For the text-containing cell, return its midpoint in (X, Y) coordinate format. 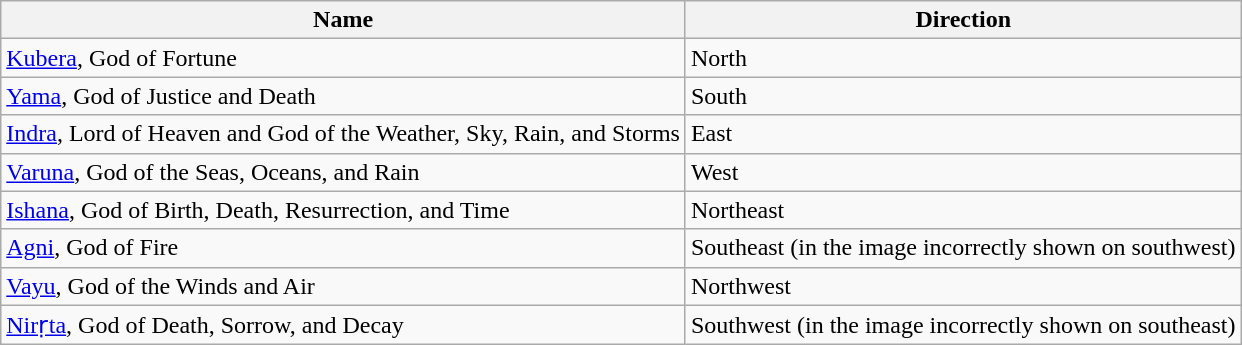
South (963, 96)
West (963, 172)
Northwest (963, 286)
Direction (963, 20)
Southwest (in the image incorrectly shown on southeast) (963, 325)
North (963, 58)
Name (344, 20)
Southeast (in the image incorrectly shown on southwest) (963, 248)
Varuna, God of the Seas, Oceans, and Rain (344, 172)
Agni, God of Fire (344, 248)
Nirṛta, God of Death, Sorrow, and Decay (344, 325)
Indra, Lord of Heaven and God of the Weather, Sky, Rain, and Storms (344, 134)
Ishana, God of Birth, Death, Resurrection, and Time (344, 210)
East (963, 134)
Vayu, God of the Winds and Air (344, 286)
Northeast (963, 210)
Kubera, God of Fortune (344, 58)
Yama, God of Justice and Death (344, 96)
